Output the (x, y) coordinate of the center of the cell containing the given text.  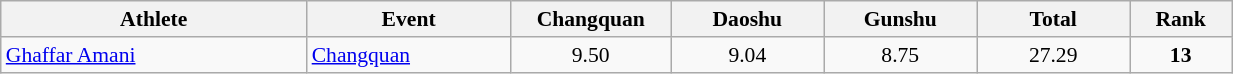
9.50 (591, 55)
Athlete (154, 19)
Daoshu (748, 19)
Ghaffar Amani (154, 55)
8.75 (900, 55)
Gunshu (900, 19)
13 (1181, 55)
9.04 (748, 55)
Rank (1181, 19)
Total (1054, 19)
27.29 (1054, 55)
Event (409, 19)
